From the cell containing the given text, extract its center point as (X, Y) coordinate. 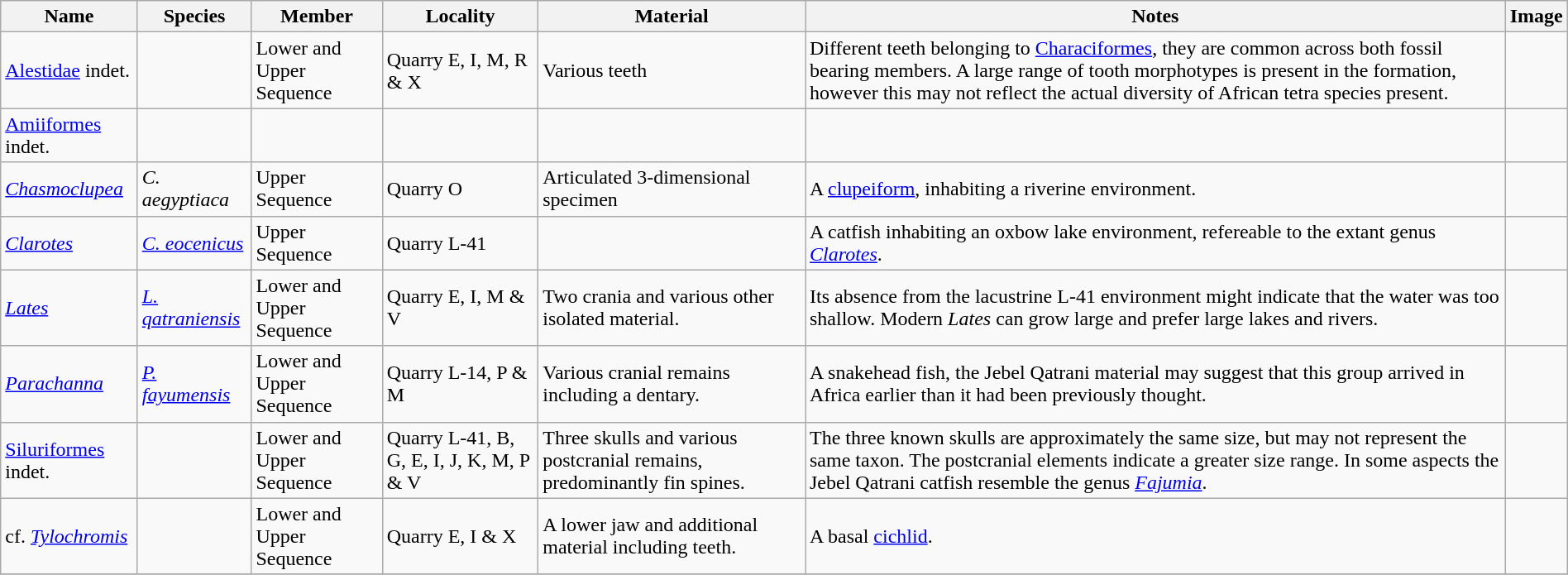
Siluriformes indet. (69, 460)
cf. Tylochromis (69, 536)
C. aegyptiaca (194, 189)
Locality (460, 17)
A lower jaw and additional material including teeth. (672, 536)
Various cranial remains including a dentary. (672, 384)
Quarry E, I, M & V (460, 308)
Two crania and various other isolated material. (672, 308)
L. qatraniensis (194, 308)
Amiiformes indet. (69, 136)
Notes (1156, 17)
Quarry E, I, M, R & X (460, 70)
Name (69, 17)
Species (194, 17)
Alestidae indet. (69, 70)
Material (672, 17)
Image (1537, 17)
Lates (69, 308)
Three skulls and various postcranial remains, predominantly fin spines. (672, 460)
Parachanna (69, 384)
Chasmoclupea (69, 189)
P. fayumensis (194, 384)
Various teeth (672, 70)
C. eocenicus (194, 243)
A basal cichlid. (1156, 536)
A clupeiform, inhabiting a riverine environment. (1156, 189)
Clarotes (69, 243)
Quarry L-41 (460, 243)
A catfish inhabiting an oxbow lake environment, refereable to the extant genus Clarotes. (1156, 243)
Quarry L-41, B, G, E, I, J, K, M, P & V (460, 460)
Member (317, 17)
A snakehead fish, the Jebel Qatrani material may suggest that this group arrived in Africa earlier than it had been previously thought. (1156, 384)
Quarry E, I & X (460, 536)
Quarry O (460, 189)
Articulated 3-dimensional specimen (672, 189)
Quarry L-14, P & M (460, 384)
